Identify which cell holds the provided text, then report its [X, Y] central coordinate. 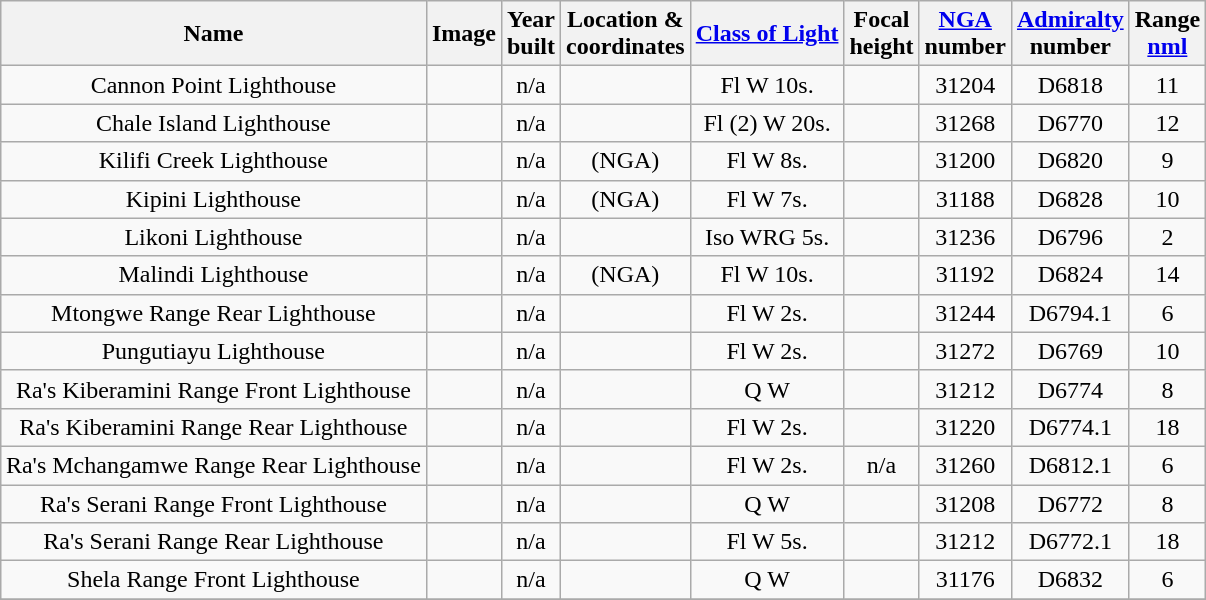
Ra's Kiberamini Range Rear Lighthouse [213, 427]
Location & coordinates [625, 34]
D6794.1 [1070, 313]
14 [1167, 275]
D6774 [1070, 389]
D6824 [1070, 275]
Ra's Serani Range Front Lighthouse [213, 503]
31244 [965, 313]
Cannon Point Lighthouse [213, 85]
9 [1167, 161]
D6796 [1070, 237]
31188 [965, 199]
Rangenml [1167, 34]
Admiraltynumber [1070, 34]
31260 [965, 465]
Shela Range Front Lighthouse [213, 580]
Name [213, 34]
Chale Island Lighthouse [213, 123]
Likoni Lighthouse [213, 237]
31208 [965, 503]
31204 [965, 85]
Ra's Serani Range Rear Lighthouse [213, 542]
31220 [965, 427]
Image [464, 34]
Ra's Kiberamini Range Front Lighthouse [213, 389]
Fl W 7s. [767, 199]
Iso WRG 5s. [767, 237]
D6772 [1070, 503]
31272 [965, 351]
31200 [965, 161]
31192 [965, 275]
31176 [965, 580]
D6832 [1070, 580]
D6820 [1070, 161]
D6828 [1070, 199]
2 [1167, 237]
D6818 [1070, 85]
Focalheight [882, 34]
D6774.1 [1070, 427]
Fl W 5s. [767, 542]
Mtongwe Range Rear Lighthouse [213, 313]
D6812.1 [1070, 465]
Ra's Mchangamwe Range Rear Lighthouse [213, 465]
NGAnumber [965, 34]
Fl (2) W 20s. [767, 123]
D6772.1 [1070, 542]
31236 [965, 237]
31268 [965, 123]
12 [1167, 123]
Pungutiayu Lighthouse [213, 351]
Yearbuilt [530, 34]
Fl W 8s. [767, 161]
Kipini Lighthouse [213, 199]
D6770 [1070, 123]
Kilifi Creek Lighthouse [213, 161]
Malindi Lighthouse [213, 275]
Class of Light [767, 34]
11 [1167, 85]
D6769 [1070, 351]
